Return (X, Y) of the center of cell containing provided text 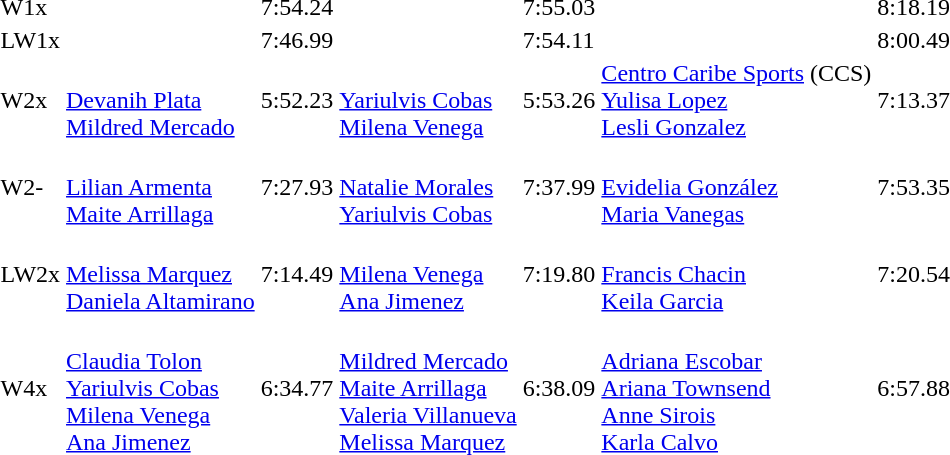
Evidelia GonzálezMaria Vanegas (736, 187)
Melissa MarquezDaniela Altamirano (161, 274)
Francis ChacinKeila Garcia (736, 274)
Centro Caribe Sports (CCS)Yulisa LopezLesli Gonzalez (736, 100)
Yariulvis CobasMilena Venega (428, 100)
Lilian ArmentaMaite Arrillaga (161, 187)
7:46.99 (297, 40)
7:27.93 (297, 187)
5:53.26 (559, 100)
Milena VenegaAna Jimenez (428, 274)
7:54.11 (559, 40)
7:14.49 (297, 274)
Natalie MoralesYariulvis Cobas (428, 187)
7:37.99 (559, 187)
Devanih PlataMildred Mercado (161, 100)
7:19.80 (559, 274)
5:52.23 (297, 100)
